Extract the (X, Y) coordinate from the center of the cell holding the provided text.  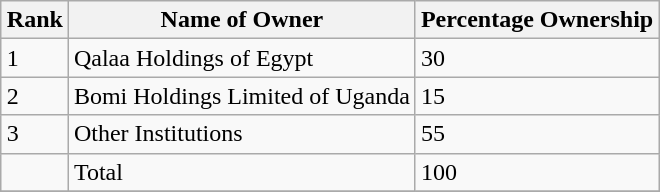
Other Institutions (242, 134)
Percentage Ownership (536, 20)
Total (242, 172)
2 (34, 96)
30 (536, 58)
Rank (34, 20)
Bomi Holdings Limited of Uganda (242, 96)
Qalaa Holdings of Egypt (242, 58)
55 (536, 134)
15 (536, 96)
3 (34, 134)
Name of Owner (242, 20)
1 (34, 58)
100 (536, 172)
